Search for the cell housing the specified text and yield its [x, y] center coordinate. 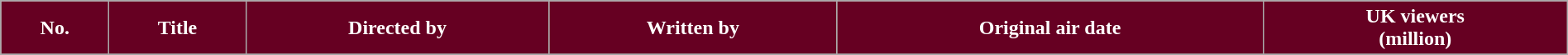
Written by [693, 28]
Directed by [397, 28]
Original air date [1050, 28]
Title [177, 28]
UK viewers(million) [1415, 28]
No. [55, 28]
